Provide the [X, Y] coordinate of the cell's center where the given text is located.  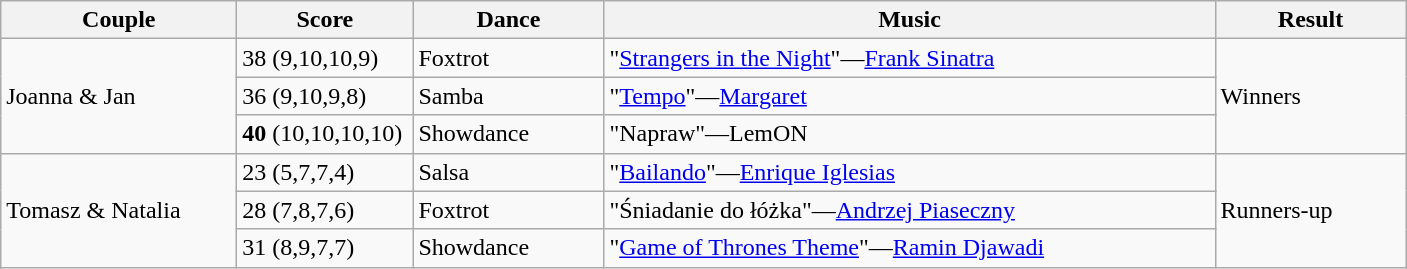
Samba [508, 96]
"Game of Thrones Theme"—Ramin Djawadi [910, 248]
Winners [1310, 96]
28 (7,8,7,6) [325, 210]
Salsa [508, 172]
Score [325, 20]
Couple [119, 20]
"Napraw"—LemON [910, 134]
38 (9,10,10,9) [325, 58]
Joanna & Jan [119, 96]
36 (9,10,9,8) [325, 96]
Music [910, 20]
31 (8,9,7,7) [325, 248]
"Strangers in the Night"—Frank Sinatra [910, 58]
Dance [508, 20]
23 (5,7,7,4) [325, 172]
Result [1310, 20]
Tomasz & Natalia [119, 210]
"Tempo"—Margaret [910, 96]
40 (10,10,10,10) [325, 134]
"Śniadanie do łóżka"—Andrzej Piaseczny [910, 210]
"Bailando"—Enrique Iglesias [910, 172]
Runners-up [1310, 210]
